Scan for the cell matching the given text and deliver its [x, y] coordinate at center. 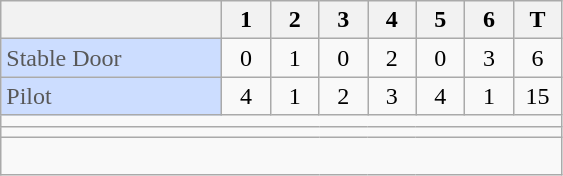
Pilot [112, 96]
T [538, 20]
5 [440, 20]
Stable Door [112, 58]
15 [538, 96]
